Find where the given text appears and provide that cell's center as (X, Y) coordinate. 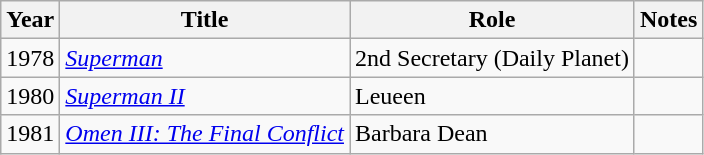
Year (30, 20)
Leueen (492, 96)
1981 (30, 134)
1980 (30, 96)
Superman (205, 58)
2nd Secretary (Daily Planet) (492, 58)
Barbara Dean (492, 134)
Title (205, 20)
Role (492, 20)
Notes (668, 20)
1978 (30, 58)
Omen III: The Final Conflict (205, 134)
Superman II (205, 96)
